For the text-containing cell, return its midpoint in [X, Y] coordinate format. 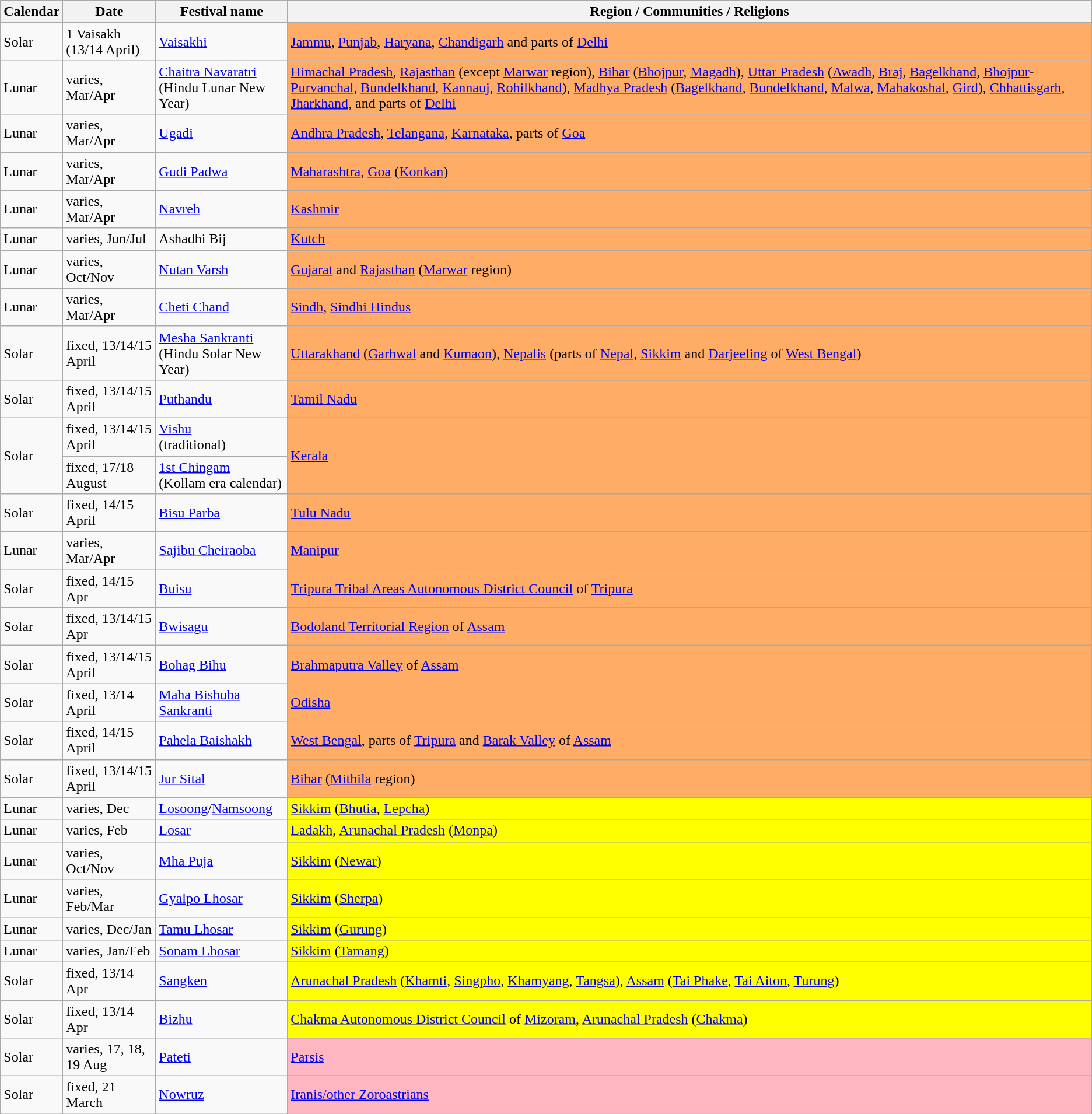
Chakma Autonomous District Council of Mizoram, Arunachal Pradesh (Chakma) [689, 1018]
Losar [222, 831]
Festival name [222, 12]
Nutan Varsh [222, 269]
Nowruz [222, 1095]
varies, Feb/Mar [110, 898]
Ugadi [222, 133]
Calendar [32, 12]
fixed, 14/15 Apr [110, 589]
Chaitra Navaratri(Hindu Lunar New Year) [222, 87]
Bohag Bihu [222, 665]
Puthandu [222, 399]
Bisu Parba [222, 513]
Parsis [689, 1057]
Losoong/Namsoong [222, 808]
fixed, 13/14 April [110, 702]
varies, Jun/Jul [110, 239]
Region / Communities / Religions [689, 12]
Bizhu [222, 1018]
Iranis/other Zoroastrians [689, 1095]
Date [110, 12]
1 Vaisakh (13/14 April) [110, 42]
Mesha Sankranti(Hindu Solar New Year) [222, 353]
Tulu Nadu [689, 513]
Jammu, Punjab, Haryana, Chandigarh and parts of Delhi [689, 42]
1st Chingam(Kollam era calendar) [222, 475]
varies, Feb [110, 831]
Ladakh, Arunachal Pradesh (Monpa) [689, 831]
Gudi Padwa [222, 171]
Kutch [689, 239]
Maha Bishuba Sankranti [222, 702]
Sonam Lhosar [222, 951]
Navreh [222, 209]
Manipur [689, 551]
Bwisagu [222, 626]
Buisu [222, 589]
fixed, 13/14/15 Apr [110, 626]
Odisha [689, 702]
Ashadhi Bij [222, 239]
varies, Jan/Feb [110, 951]
varies, Dec [110, 808]
Bodoland Territorial Region of Assam [689, 626]
Vaisakhi [222, 42]
Arunachal Pradesh (Khamti, Singpho, Khamyang, Tangsa), Assam (Tai Phake, Tai Aiton, Turung) [689, 981]
Sikkim (Sherpa) [689, 898]
Sikkim (Bhutia, Lepcha) [689, 808]
Cheti Chand [222, 307]
Tripura Tribal Areas Autonomous District Council of Tripura [689, 589]
Andhra Pradesh, Telangana, Karnataka, parts of Goa [689, 133]
West Bengal, parts of Tripura and Barak Valley of Assam [689, 741]
Tamu Lhosar [222, 929]
Tamil Nadu [689, 399]
Bihar (Mithila region) [689, 778]
Sajibu Cheiraoba [222, 551]
Kerala [689, 456]
Maharashtra, Goa (Konkan) [689, 171]
Gyalpo Lhosar [222, 898]
fixed, 21 March [110, 1095]
Brahmaputra Valley of Assam [689, 665]
Uttarakhand (Garhwal and Kumaon), Nepalis (parts of Nepal, Sikkim and Darjeeling of West Bengal) [689, 353]
varies, 17, 18, 19 Aug [110, 1057]
varies, Dec/Jan [110, 929]
Sindh, Sindhi Hindus [689, 307]
Jur Sital [222, 778]
Sikkim (Tamang) [689, 951]
Sikkim (Gurung) [689, 929]
Gujarat and Rajasthan (Marwar region) [689, 269]
Kashmir [689, 209]
Vishu(traditional) [222, 436]
Pateti [222, 1057]
Sikkim (Newar) [689, 861]
Pahela Baishakh [222, 741]
fixed, 17/18 August [110, 475]
Sangken [222, 981]
Mha Puja [222, 861]
